Determine the (x, y) coordinate at the center of the cell enclosing the given text.  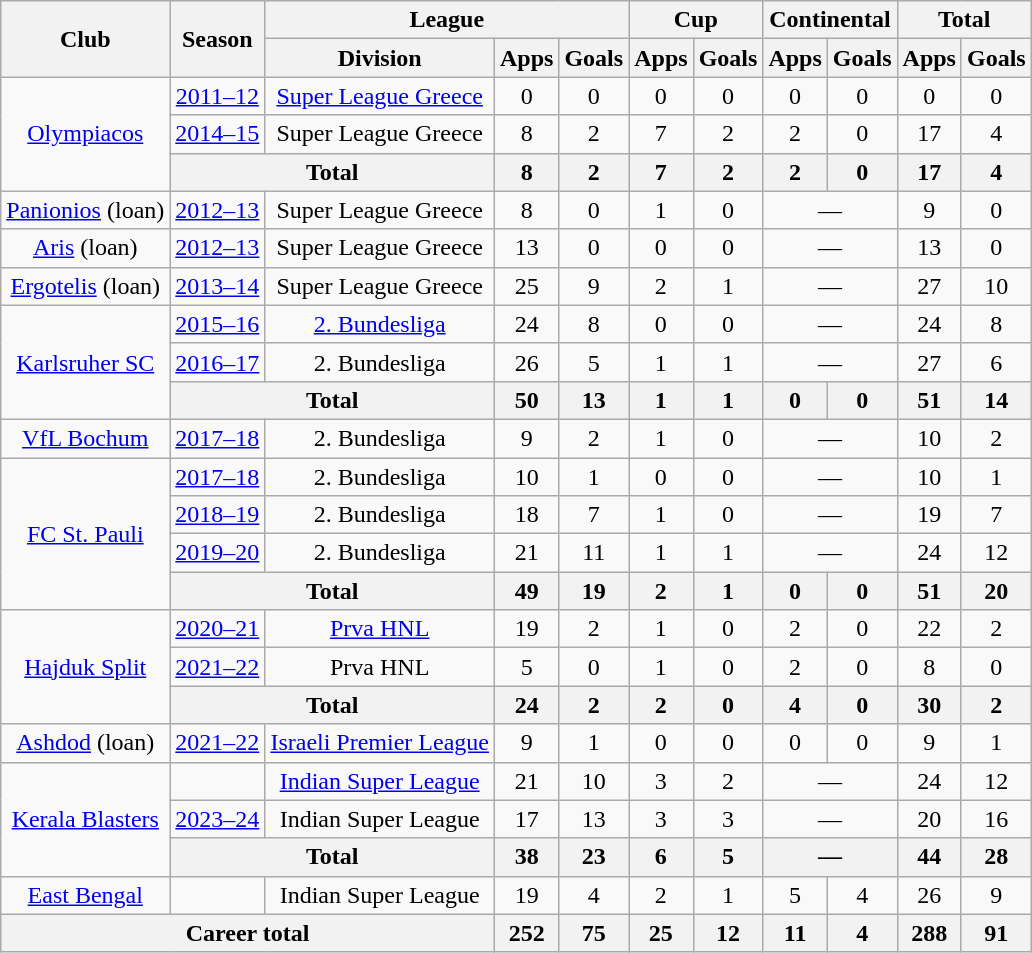
Season (218, 39)
Olympiacos (86, 134)
91 (996, 933)
30 (929, 705)
2014–15 (218, 134)
Israeli Premier League (380, 743)
FC St. Pauli (86, 534)
2016–17 (218, 362)
2023–24 (218, 819)
288 (929, 933)
18 (526, 515)
38 (526, 857)
Karlsruher SC (86, 362)
2013–14 (218, 286)
14 (996, 400)
Club (86, 39)
Division (380, 58)
2020–21 (218, 629)
49 (526, 591)
44 (929, 857)
2018–19 (218, 515)
Ergotelis (loan) (86, 286)
League (447, 20)
Career total (248, 933)
16 (996, 819)
28 (996, 857)
Continental (830, 20)
23 (594, 857)
2019–20 (218, 553)
Aris (loan) (86, 248)
East Bengal (86, 895)
75 (594, 933)
Kerala Blasters (86, 819)
Cup (696, 20)
252 (526, 933)
2015–16 (218, 324)
2011–12 (218, 96)
22 (929, 629)
50 (526, 400)
Panionios (loan) (86, 210)
Hajduk Split (86, 667)
VfL Bochum (86, 438)
Ashdod (loan) (86, 743)
